Extract the [X, Y] coordinate from the center of the cell holding the provided text.  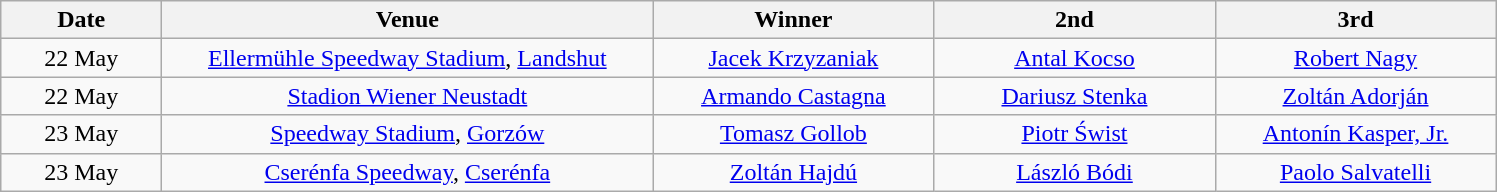
Antonín Kasper, Jr. [1356, 134]
Jacek Krzyzaniak [794, 58]
Zoltán Hajdú [794, 172]
Piotr Świst [1074, 134]
Speedway Stadium, Gorzów [408, 134]
Zoltán Adorján [1356, 96]
Armando Castagna [794, 96]
2nd [1074, 20]
Tomasz Gollob [794, 134]
Venue [408, 20]
Ellermühle Speedway Stadium, Landshut [408, 58]
Winner [794, 20]
Cserénfa Speedway, Cserénfa [408, 172]
Stadion Wiener Neustadt [408, 96]
Antal Kocso [1074, 58]
Paolo Salvatelli [1356, 172]
Date [82, 20]
3rd [1356, 20]
Dariusz Stenka [1074, 96]
László Bódi [1074, 172]
Robert Nagy [1356, 58]
